Search for the cell housing the specified text and yield its (X, Y) center coordinate. 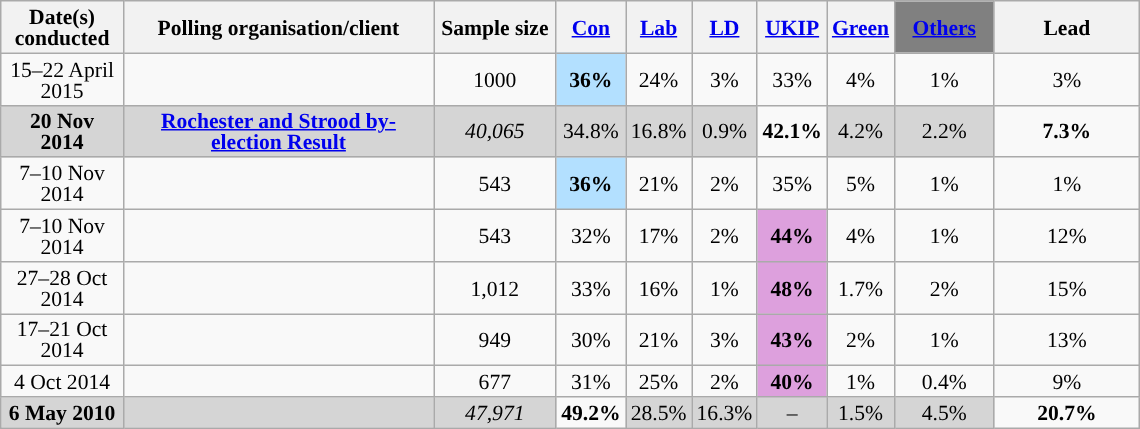
4.5% (944, 412)
47,971 (496, 412)
5% (860, 184)
24% (659, 79)
Lead (1066, 27)
16% (659, 288)
40,065 (496, 131)
1000 (496, 79)
17% (659, 236)
Others (944, 27)
49.2% (590, 412)
28.5% (659, 412)
Date(s)conducted (62, 27)
1.5% (860, 412)
Lab (659, 27)
42.1% (792, 131)
4 Oct 2014 (62, 382)
15–22 April 2015 (62, 79)
6 May 2010 (62, 412)
Polling organisation/client (278, 27)
16.8% (659, 131)
1.7% (860, 288)
20.7% (1066, 412)
40% (792, 382)
0.9% (725, 131)
16.3% (725, 412)
43% (792, 340)
30% (590, 340)
9% (1066, 382)
32% (590, 236)
LD (725, 27)
Con (590, 27)
7.3% (1066, 131)
949 (496, 340)
34.8% (590, 131)
677 (496, 382)
UKIP (792, 27)
44% (792, 236)
25% (659, 382)
20 Nov 2014 (62, 131)
0.4% (944, 382)
4.2% (860, 131)
1,012 (496, 288)
Green (860, 27)
15% (1066, 288)
31% (590, 382)
27–28 Oct 2014 (62, 288)
13% (1066, 340)
– (792, 412)
2.2% (944, 131)
Sample size (496, 27)
17–21 Oct 2014 (62, 340)
Rochester and Strood by-election Result (278, 131)
12% (1066, 236)
35% (792, 184)
48% (792, 288)
